Search for the cell housing the specified text and yield its (x, y) center coordinate. 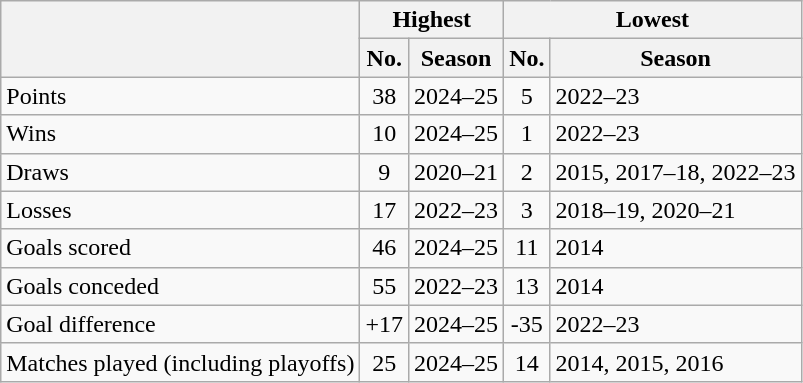
46 (384, 248)
2014, 2015, 2016 (676, 362)
Goals scored (180, 248)
3 (527, 210)
-35 (527, 324)
2015, 2017–18, 2022–23 (676, 172)
11 (527, 248)
38 (384, 96)
Lowest (652, 20)
2020–21 (456, 172)
25 (384, 362)
Goals conceded (180, 286)
Highest (432, 20)
2 (527, 172)
5 (527, 96)
Losses (180, 210)
14 (527, 362)
13 (527, 286)
Wins (180, 134)
Matches played (including playoffs) (180, 362)
1 (527, 134)
17 (384, 210)
2018–19, 2020–21 (676, 210)
Goal difference (180, 324)
Draws (180, 172)
10 (384, 134)
Points (180, 96)
55 (384, 286)
9 (384, 172)
+17 (384, 324)
